From the cell containing the given text, extract its center point as [x, y] coordinate. 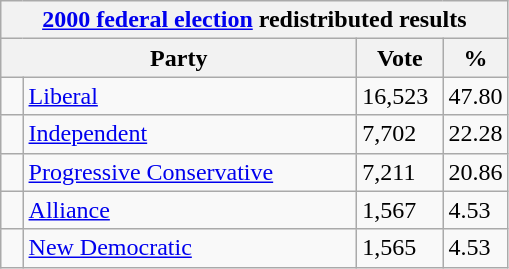
Progressive Conservative [190, 172]
7,211 [400, 172]
New Democratic [190, 248]
2000 federal election redistributed results [254, 20]
Alliance [190, 210]
Independent [190, 134]
7,702 [400, 134]
1,565 [400, 248]
Liberal [190, 96]
Party [179, 58]
Vote [400, 58]
22.28 [476, 134]
1,567 [400, 210]
47.80 [476, 96]
% [476, 58]
20.86 [476, 172]
16,523 [400, 96]
